Find where the given text appears and provide that cell's center as [x, y] coordinate. 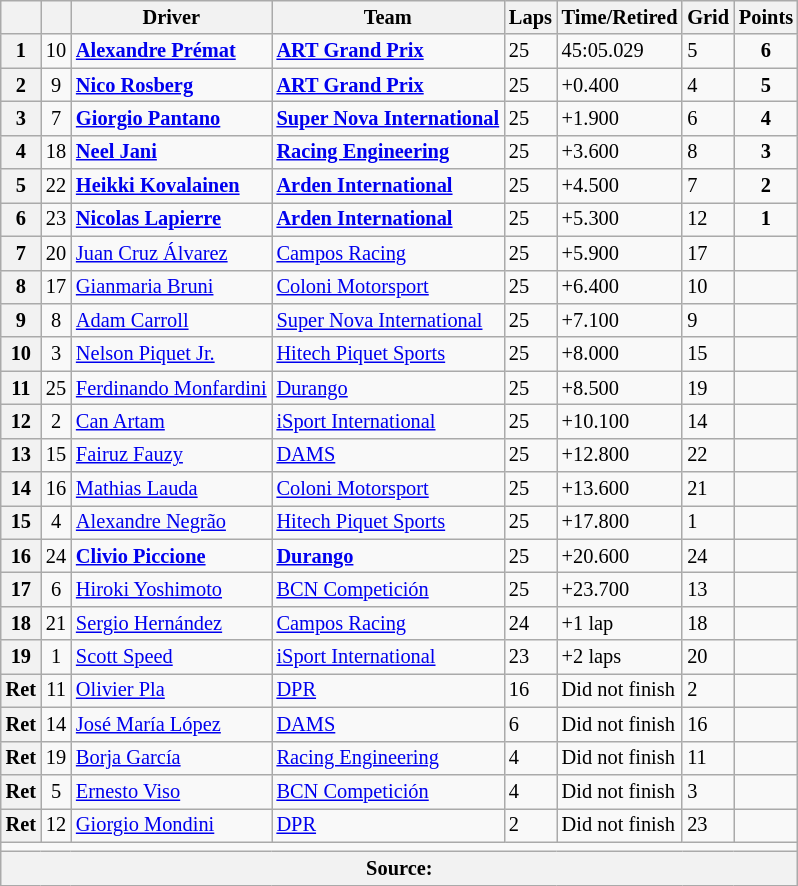
Team [388, 17]
Time/Retired [620, 17]
Nico Rosberg [172, 85]
+3.600 [620, 152]
+5.300 [620, 219]
45:05.029 [620, 51]
Alexandre Prémat [172, 51]
Adam Carroll [172, 320]
Fairuz Fauzy [172, 455]
Hiroki Yoshimoto [172, 589]
+6.400 [620, 287]
+12.800 [620, 455]
Olivier Pla [172, 690]
Heikki Kovalainen [172, 186]
Neel Jani [172, 152]
Sergio Hernández [172, 623]
+20.600 [620, 556]
Grid [708, 17]
+1.900 [620, 118]
+4.500 [620, 186]
Borja García [172, 758]
Source: [400, 868]
Ernesto Viso [172, 791]
Driver [172, 17]
Can Artam [172, 421]
Gianmaria Bruni [172, 287]
+1 lap [620, 623]
Scott Speed [172, 657]
+23.700 [620, 589]
+0.400 [620, 85]
Mathias Lauda [172, 489]
Nicolas Lapierre [172, 219]
+10.100 [620, 421]
Giorgio Pantano [172, 118]
Alexandre Negrão [172, 522]
+7.100 [620, 320]
Ferdinando Monfardini [172, 388]
Clivio Piccione [172, 556]
José María López [172, 724]
+17.800 [620, 522]
Points [766, 17]
Giorgio Mondini [172, 825]
+13.600 [620, 489]
Juan Cruz Álvarez [172, 253]
+5.900 [620, 253]
Nelson Piquet Jr. [172, 354]
+2 laps [620, 657]
+8.500 [620, 388]
Laps [530, 17]
+8.000 [620, 354]
